Scan for the cell matching the given text and deliver its (x, y) coordinate at center. 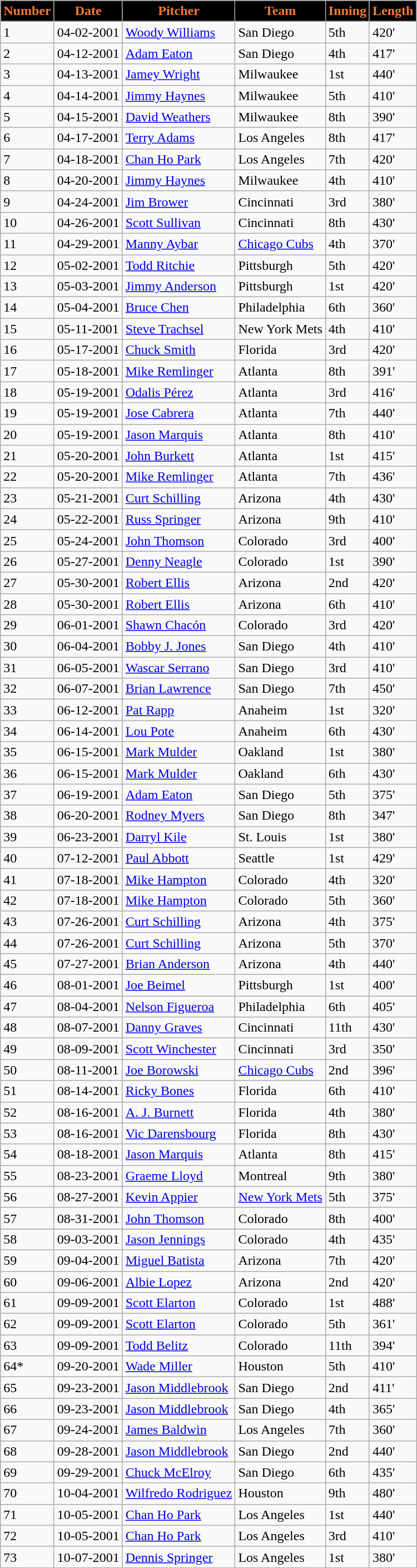
436' (393, 477)
Number (27, 11)
16 (27, 350)
394' (393, 1345)
62 (27, 1324)
05-11-2001 (88, 329)
47 (27, 1007)
Graeme Lloyd (179, 1176)
08-01-2001 (88, 985)
Miguel Batista (179, 1260)
05-21-2001 (88, 498)
65 (27, 1388)
19 (27, 413)
20 (27, 435)
04-15-2001 (88, 117)
09-06-2001 (88, 1281)
05-17-2001 (88, 350)
Dennis Springer (179, 1557)
Brian Anderson (179, 964)
45 (27, 964)
71 (27, 1515)
Montreal (280, 1176)
2 (27, 53)
396' (393, 1070)
36 (27, 773)
63 (27, 1345)
350' (393, 1049)
46 (27, 985)
Chuck McElroy (179, 1472)
29 (27, 625)
32 (27, 689)
21 (27, 456)
26 (27, 561)
28 (27, 604)
Ricky Bones (179, 1091)
Jim Brower (179, 201)
35 (27, 752)
08-11-2001 (88, 1070)
56 (27, 1197)
06-05-2001 (88, 668)
50 (27, 1070)
Kevin Appier (179, 1197)
51 (27, 1091)
416' (393, 392)
69 (27, 1472)
391' (393, 371)
08-31-2001 (88, 1218)
39 (27, 837)
488' (393, 1303)
40 (27, 858)
57 (27, 1218)
Wascar Serrano (179, 668)
73 (27, 1557)
Bruce Chen (179, 308)
49 (27, 1049)
67 (27, 1430)
1 (27, 32)
48 (27, 1028)
05-24-2001 (88, 540)
Seattle (280, 858)
Paul Abbott (179, 858)
04-26-2001 (88, 223)
05-27-2001 (88, 561)
A. J. Burnett (179, 1112)
42 (27, 900)
Danny Graves (179, 1028)
04-20-2001 (88, 180)
04-12-2001 (88, 53)
05-04-2001 (88, 308)
58 (27, 1239)
41 (27, 879)
08-23-2001 (88, 1176)
06-12-2001 (88, 710)
04-13-2001 (88, 75)
450' (393, 689)
68 (27, 1451)
347' (393, 816)
25 (27, 540)
Team (280, 11)
Jason Jennings (179, 1239)
Steve Trachsel (179, 329)
04-14-2001 (88, 96)
Jimmy Anderson (179, 287)
Darryl Kile (179, 837)
44 (27, 943)
09-28-2001 (88, 1451)
10-04-2001 (88, 1493)
Vic Darensbourg (179, 1133)
08-09-2001 (88, 1049)
Woody Williams (179, 32)
Length (393, 11)
23 (27, 498)
27 (27, 583)
54 (27, 1155)
Joe Borowski (179, 1070)
9 (27, 201)
05-03-2001 (88, 287)
09-03-2001 (88, 1239)
06-01-2001 (88, 625)
Pitcher (179, 11)
405' (393, 1007)
05-18-2001 (88, 371)
12 (27, 265)
Wilfredo Rodriguez (179, 1493)
4 (27, 96)
361' (393, 1324)
72 (27, 1536)
04-24-2001 (88, 201)
Wade Miller (179, 1367)
480' (393, 1493)
411' (393, 1388)
04-18-2001 (88, 159)
Jamey Wright (179, 75)
Russ Springer (179, 519)
24 (27, 519)
07-12-2001 (88, 858)
Scott Winchester (179, 1049)
Denny Neagle (179, 561)
Chuck Smith (179, 350)
17 (27, 371)
Bobby J. Jones (179, 647)
Brian Lawrence (179, 689)
06-19-2001 (88, 795)
06-07-2001 (88, 689)
7 (27, 159)
06-14-2001 (88, 731)
Joe Beimel (179, 985)
Todd Ritchie (179, 265)
3 (27, 75)
08-27-2001 (88, 1197)
Pat Rapp (179, 710)
429' (393, 858)
Terry Adams (179, 138)
09-29-2001 (88, 1472)
Shawn Chacón (179, 625)
06-23-2001 (88, 837)
11 (27, 244)
Inning (347, 11)
09-20-2001 (88, 1367)
05-22-2001 (88, 519)
30 (27, 647)
Manny Aybar (179, 244)
Date (88, 11)
09-24-2001 (88, 1430)
St. Louis (280, 837)
10 (27, 223)
53 (27, 1133)
James Baldwin (179, 1430)
David Weathers (179, 117)
64* (27, 1367)
Todd Belitz (179, 1345)
06-20-2001 (88, 816)
15 (27, 329)
04-17-2001 (88, 138)
04-29-2001 (88, 244)
61 (27, 1303)
38 (27, 816)
18 (27, 392)
34 (27, 731)
33 (27, 710)
Nelson Figueroa (179, 1007)
22 (27, 477)
08-18-2001 (88, 1155)
365' (393, 1409)
Odalis Pérez (179, 392)
08-14-2001 (88, 1091)
04-02-2001 (88, 32)
06-04-2001 (88, 647)
Albie Lopez (179, 1281)
14 (27, 308)
08-07-2001 (88, 1028)
09-04-2001 (88, 1260)
05-02-2001 (88, 265)
Jose Cabrera (179, 413)
07-27-2001 (88, 964)
5 (27, 117)
70 (27, 1493)
43 (27, 921)
6 (27, 138)
Lou Pote (179, 731)
Rodney Myers (179, 816)
31 (27, 668)
55 (27, 1176)
59 (27, 1260)
8 (27, 180)
52 (27, 1112)
13 (27, 287)
60 (27, 1281)
66 (27, 1409)
10-07-2001 (88, 1557)
08-04-2001 (88, 1007)
Scott Sullivan (179, 223)
John Burkett (179, 456)
37 (27, 795)
